Determine the (x, y) coordinate at the center of the cell enclosing the given text.  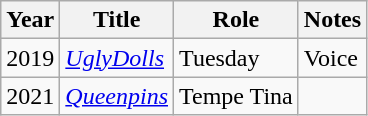
Notes (332, 20)
UglyDolls (117, 58)
Voice (332, 58)
2021 (30, 96)
Tuesday (236, 58)
Role (236, 20)
Title (117, 20)
Queenpins (117, 96)
2019 (30, 58)
Year (30, 20)
Tempe Tina (236, 96)
